Identify which cell holds the provided text, then report its (X, Y) central coordinate. 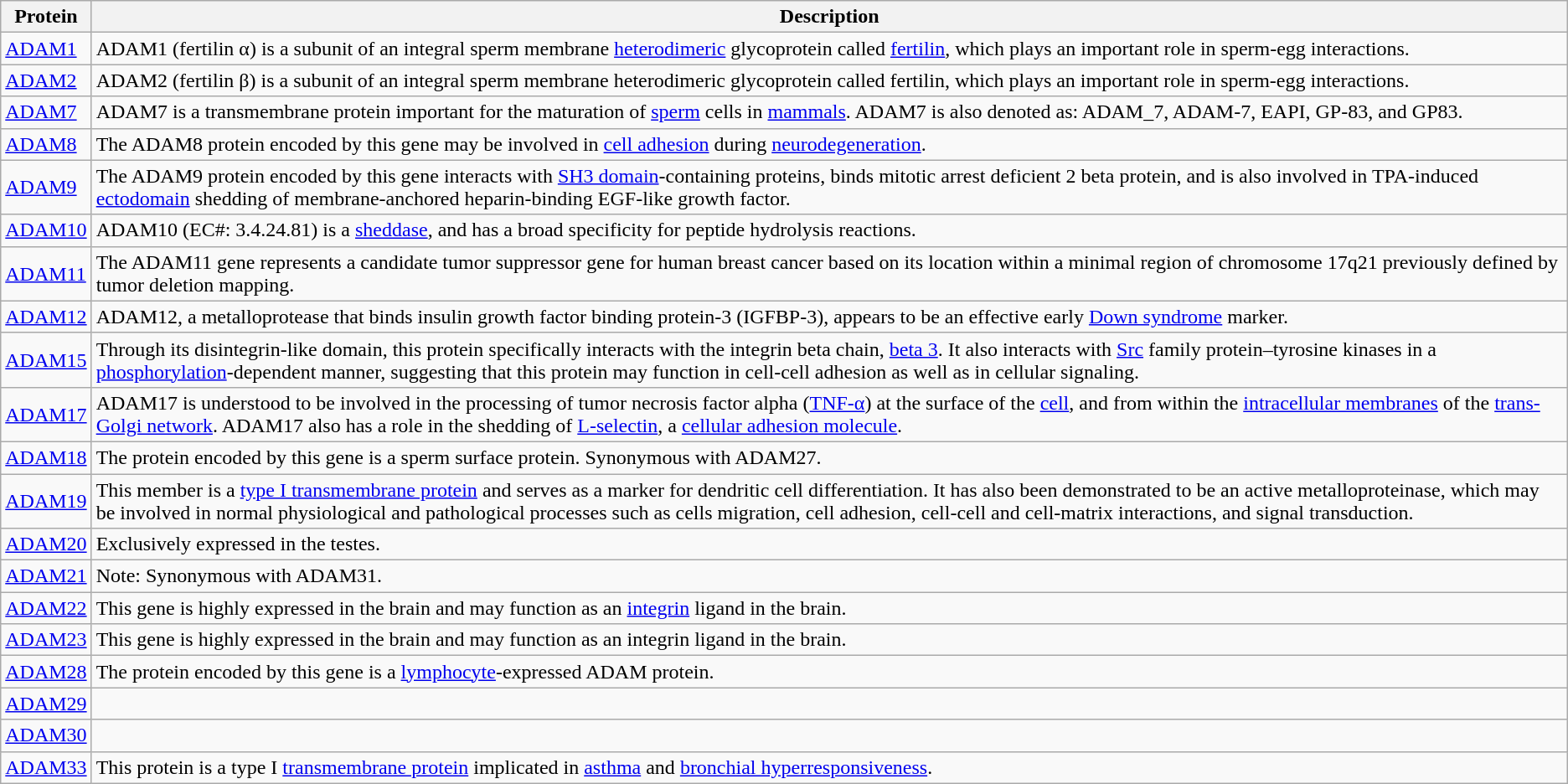
ADAM28 (46, 672)
ADAM15 (46, 360)
ADAM18 (46, 457)
ADAM20 (46, 544)
Note: Synonymous with ADAM31. (829, 576)
The protein encoded by this gene is a sperm surface protein. Synonymous with ADAM27. (829, 457)
ADAM29 (46, 704)
ADAM11 (46, 273)
This protein is a type I transmembrane protein implicated in asthma and bronchial hyperresponsiveness. (829, 767)
ADAM23 (46, 640)
The protein encoded by this gene is a lymphocyte-expressed ADAM protein. (829, 672)
ADAM7 (46, 112)
ADAM22 (46, 608)
ADAM17 (46, 414)
Exclusively expressed in the testes. (829, 544)
ADAM12, a metalloprotease that binds insulin growth factor binding protein-3 (IGFBP-3), appears to be an effective early Down syndrome marker. (829, 317)
ADAM8 (46, 144)
ADAM10 (46, 230)
ADAM33 (46, 767)
ADAM10 (EC#: 3.4.24.81) is a sheddase, and has a broad specificity for peptide hydrolysis reactions. (829, 230)
The ADAM8 protein encoded by this gene may be involved in cell adhesion during neurodegeneration. (829, 144)
Protein (46, 17)
ADAM1 (46, 49)
ADAM19 (46, 501)
ADAM9 (46, 188)
ADAM12 (46, 317)
Description (829, 17)
ADAM30 (46, 735)
ADAM2 (46, 80)
ADAM21 (46, 576)
